Capture the cell that displays the provided text and extract its (x, y) central coordinate. 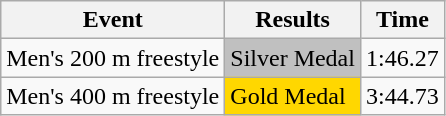
Men's 200 m freestyle (113, 58)
Results (293, 20)
Gold Medal (293, 96)
Event (113, 20)
Men's 400 m freestyle (113, 96)
1:46.27 (402, 58)
Time (402, 20)
3:44.73 (402, 96)
Silver Medal (293, 58)
